Find where the given text appears and provide that cell's center as (X, Y) coordinate. 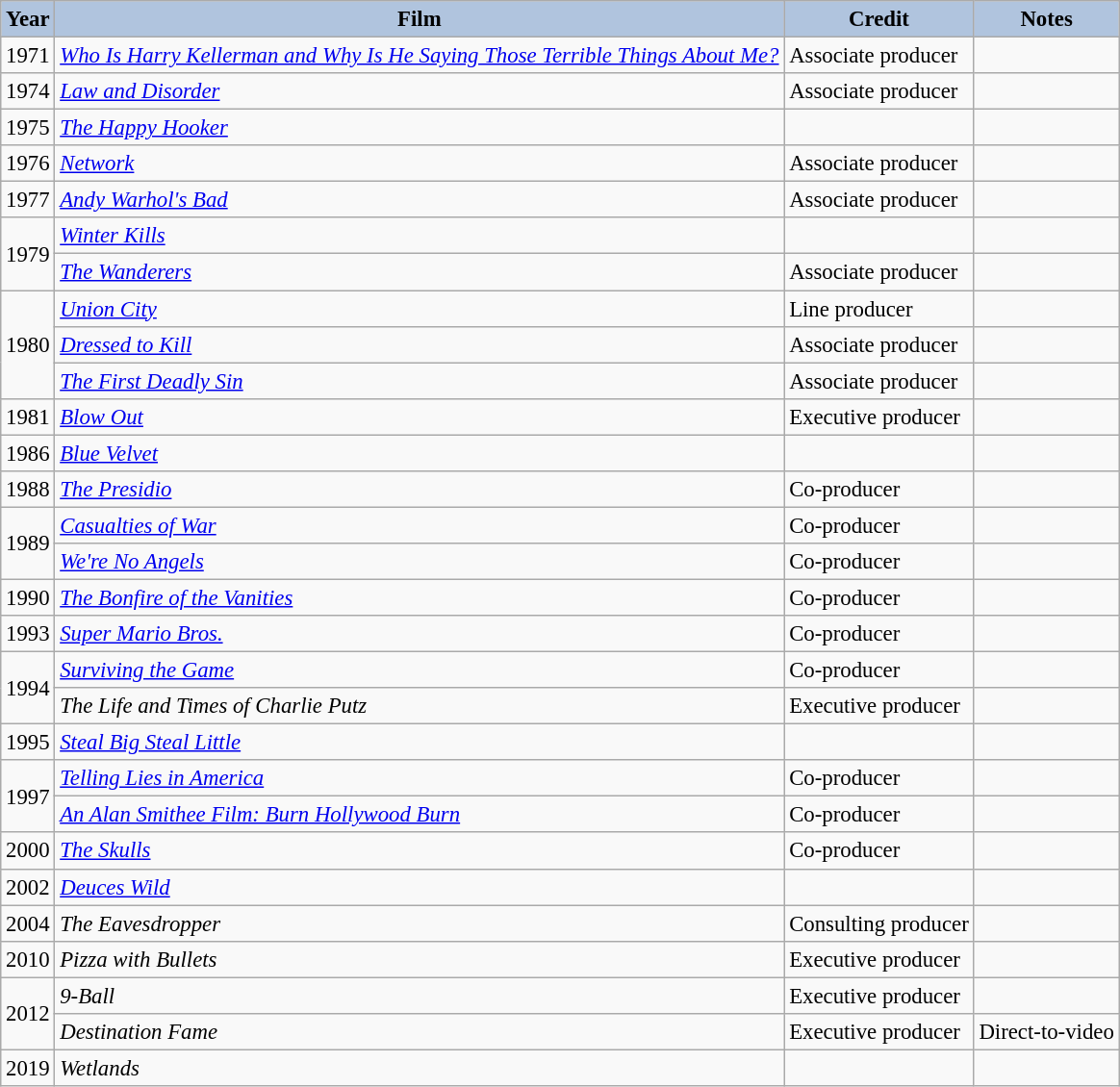
Telling Lies in America (420, 778)
The Skulls (420, 851)
1993 (28, 634)
Winter Kills (420, 236)
Direct-to-video (1047, 1032)
Surviving the Game (420, 670)
The First Deadly Sin (420, 381)
Andy Warhol's Bad (420, 200)
1997 (28, 796)
Super Mario Bros. (420, 634)
Deuces Wild (420, 887)
Network (420, 164)
Pizza with Bullets (420, 959)
2019 (28, 1068)
1980 (28, 344)
The Bonfire of the Vanities (420, 597)
2002 (28, 887)
1971 (28, 56)
Casualties of War (420, 525)
1981 (28, 417)
Blue Velvet (420, 453)
1979 (28, 254)
Consulting producer (879, 923)
1976 (28, 164)
Wetlands (420, 1068)
The Life and Times of Charlie Putz (420, 706)
Film (420, 19)
Year (28, 19)
1994 (28, 689)
An Alan Smithee Film: Burn Hollywood Burn (420, 815)
1975 (28, 128)
Line producer (879, 309)
2012 (28, 1014)
The Happy Hooker (420, 128)
1989 (28, 543)
2004 (28, 923)
1988 (28, 490)
9-Ball (420, 996)
Dressed to Kill (420, 344)
2010 (28, 959)
2000 (28, 851)
Destination Fame (420, 1032)
Union City (420, 309)
1977 (28, 200)
Credit (879, 19)
1974 (28, 91)
1990 (28, 597)
The Eavesdropper (420, 923)
Law and Disorder (420, 91)
Steal Big Steal Little (420, 743)
The Presidio (420, 490)
The Wanderers (420, 272)
Who Is Harry Kellerman and Why Is He Saying Those Terrible Things About Me? (420, 56)
1986 (28, 453)
1995 (28, 743)
Blow Out (420, 417)
We're No Angels (420, 562)
Notes (1047, 19)
